Identify which cell holds the provided text, then report its [x, y] central coordinate. 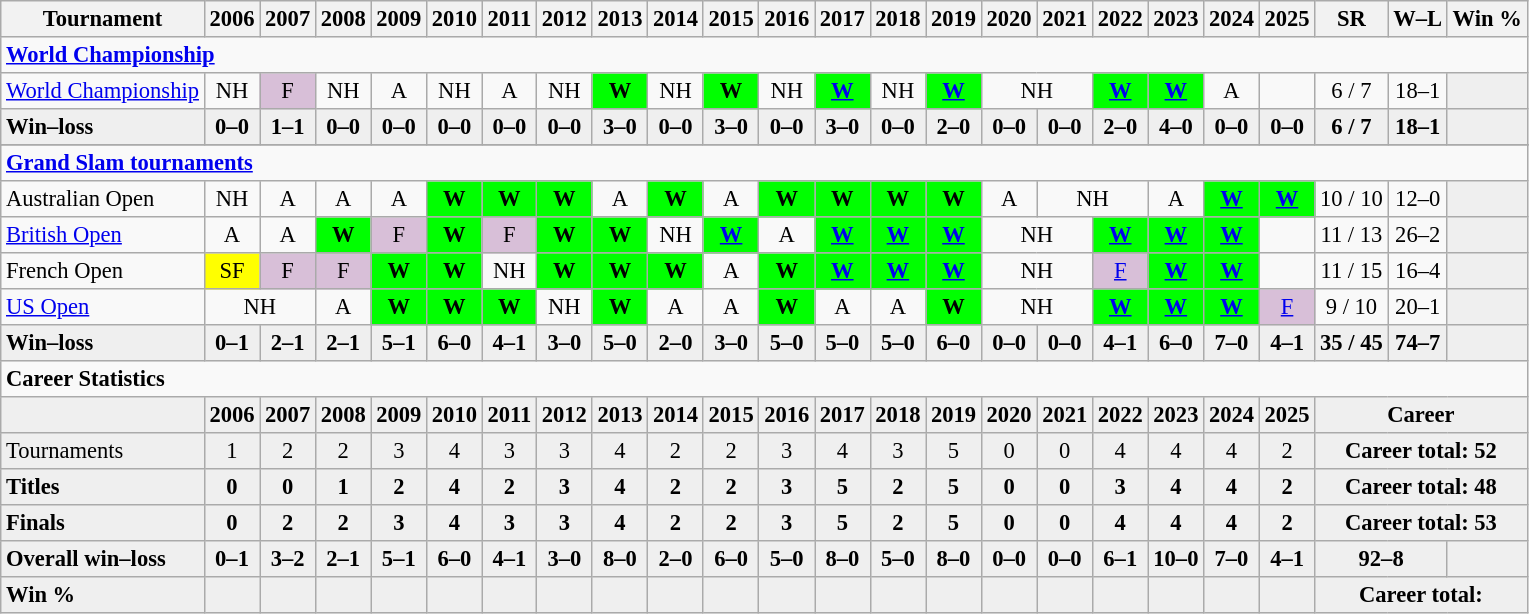
6–1 [1120, 559]
Overall win–loss [102, 559]
9 / 10 [1352, 307]
12–0 [1418, 199]
Career Statistics [764, 379]
Career total: 53 [1421, 523]
Career total: 48 [1421, 487]
11 / 15 [1352, 271]
1–1 [288, 127]
British Open [102, 235]
W–L [1418, 19]
11 / 13 [1352, 235]
Career [1421, 415]
16–4 [1418, 271]
35 / 45 [1352, 343]
Australian Open [102, 199]
92–8 [1382, 559]
SR [1352, 19]
10 / 10 [1352, 199]
26–2 [1418, 235]
4–0 [1176, 127]
20–1 [1418, 307]
Career total: [1421, 595]
74–7 [1418, 343]
Career total: 52 [1421, 451]
3–2 [288, 559]
US Open [102, 307]
SF [232, 271]
Titles [102, 487]
10–0 [1176, 559]
Finals [102, 523]
Tournaments [102, 451]
Tournament [102, 19]
Grand Slam tournaments [764, 163]
French Open [102, 271]
